For the text-containing cell, return its midpoint in (X, Y) coordinate format. 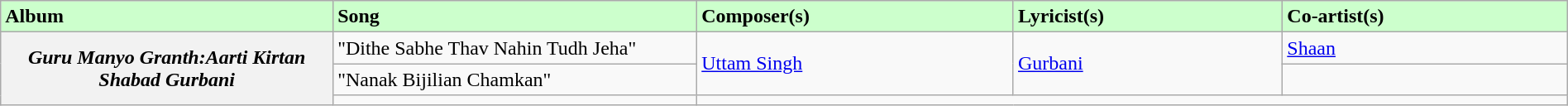
Shaan (1425, 48)
"Dithe Sabhe Thav Nahin Tudh Jeha" (515, 48)
Lyricist(s) (1148, 17)
Guru Manyo Granth:Aarti Kirtan Shabad Gurbani (167, 68)
Composer(s) (855, 17)
Gurbani (1148, 64)
Uttam Singh (855, 64)
Song (515, 17)
Co-artist(s) (1425, 17)
Album (167, 17)
"Nanak Bijilian Chamkan" (515, 79)
